For the text-containing cell, return its midpoint in (x, y) coordinate format. 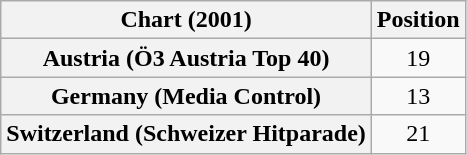
Position (418, 20)
Germany (Media Control) (186, 96)
Austria (Ö3 Austria Top 40) (186, 58)
19 (418, 58)
Switzerland (Schweizer Hitparade) (186, 134)
13 (418, 96)
Chart (2001) (186, 20)
21 (418, 134)
